Search for the cell housing the specified text and yield its (X, Y) center coordinate. 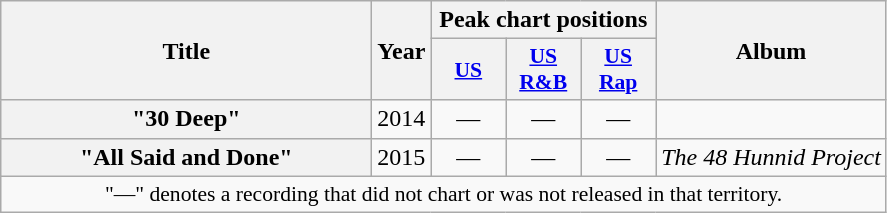
"All Said and Done" (186, 157)
"—" denotes a recording that did not chart or was not released in that territory. (444, 194)
The 48 Hunnid Project (772, 157)
Album (772, 50)
USRap (618, 70)
2015 (402, 157)
"30 Deep" (186, 119)
Year (402, 50)
2014 (402, 119)
Peak chart positions (544, 20)
Title (186, 50)
US (468, 70)
USR&B (544, 70)
